Detect which cell encompasses the target text, then output its (X, Y) center coordinate. 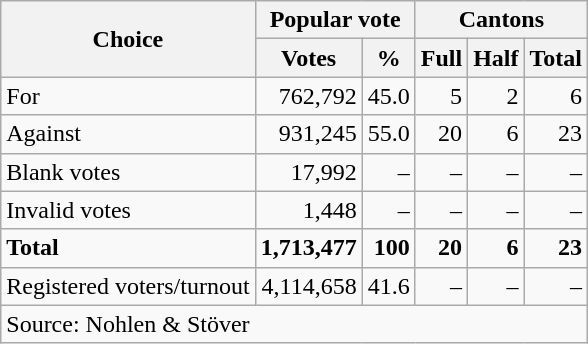
55.0 (388, 134)
For (128, 96)
Choice (128, 39)
Against (128, 134)
762,792 (308, 96)
100 (388, 248)
5 (441, 96)
% (388, 58)
Popular vote (335, 20)
4,114,658 (308, 286)
41.6 (388, 286)
Half (496, 58)
2 (496, 96)
Cantons (501, 20)
Full (441, 58)
Invalid votes (128, 210)
Blank votes (128, 172)
1,713,477 (308, 248)
Registered voters/turnout (128, 286)
45.0 (388, 96)
Votes (308, 58)
Source: Nohlen & Stöver (294, 324)
1,448 (308, 210)
17,992 (308, 172)
931,245 (308, 134)
